Capture the cell that displays the provided text and extract its (x, y) central coordinate. 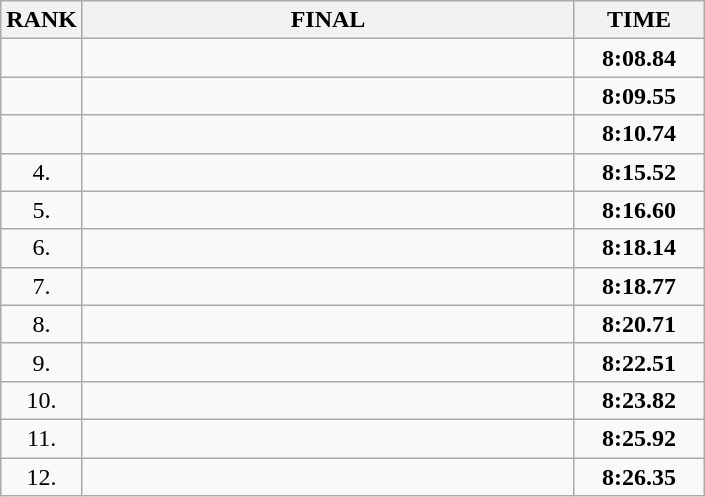
4. (42, 172)
8:09.55 (640, 96)
8:18.14 (640, 248)
8:25.92 (640, 438)
FINAL (328, 20)
6. (42, 248)
5. (42, 210)
8:23.82 (640, 400)
12. (42, 477)
9. (42, 362)
7. (42, 286)
8:16.60 (640, 210)
8:22.51 (640, 362)
8:10.74 (640, 134)
8. (42, 324)
RANK (42, 20)
TIME (640, 20)
10. (42, 400)
11. (42, 438)
8:08.84 (640, 58)
8:15.52 (640, 172)
8:18.77 (640, 286)
8:20.71 (640, 324)
8:26.35 (640, 477)
